Identify which cell holds the provided text, then report its [X, Y] central coordinate. 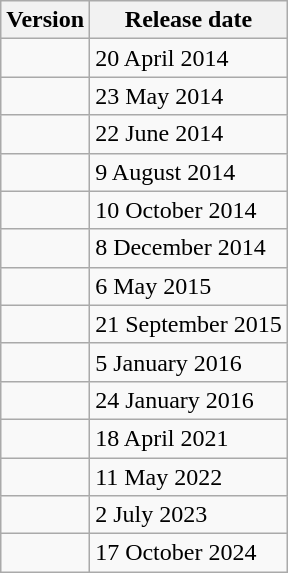
21 September 2015 [189, 324]
11 May 2022 [189, 477]
6 May 2015 [189, 286]
10 October 2014 [189, 210]
5 January 2016 [189, 362]
24 January 2016 [189, 400]
2 July 2023 [189, 515]
9 August 2014 [189, 172]
23 May 2014 [189, 96]
Version [46, 20]
17 October 2024 [189, 553]
Release date [189, 20]
20 April 2014 [189, 58]
22 June 2014 [189, 134]
18 April 2021 [189, 438]
8 December 2014 [189, 248]
